Search for the cell housing the specified text and yield its [X, Y] center coordinate. 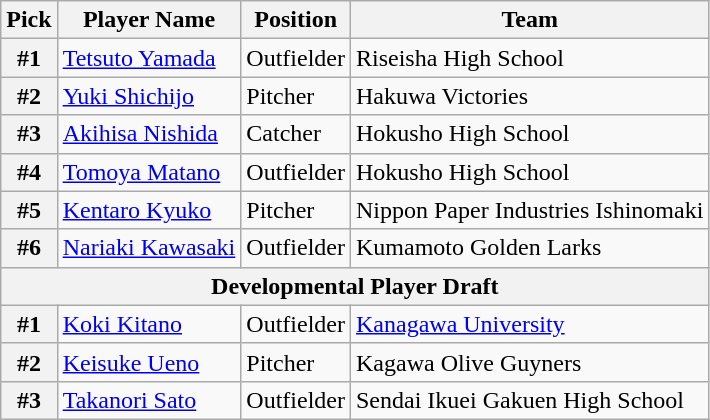
Tetsuto Yamada [149, 58]
Hakuwa Victories [529, 96]
Tomoya Matano [149, 172]
Kumamoto Golden Larks [529, 248]
Kentaro Kyuko [149, 210]
Position [296, 20]
Player Name [149, 20]
#4 [29, 172]
#5 [29, 210]
Nippon Paper Industries Ishinomaki [529, 210]
Koki Kitano [149, 324]
Yuki Shichijo [149, 96]
Team [529, 20]
Sendai Ikuei Gakuen High School [529, 400]
Nariaki Kawasaki [149, 248]
Kagawa Olive Guyners [529, 362]
Riseisha High School [529, 58]
Takanori Sato [149, 400]
Kanagawa University [529, 324]
Developmental Player Draft [355, 286]
Catcher [296, 134]
Akihisa Nishida [149, 134]
Pick [29, 20]
Keisuke Ueno [149, 362]
#6 [29, 248]
